Extract the [x, y] coordinate from the center of the cell holding the provided text.  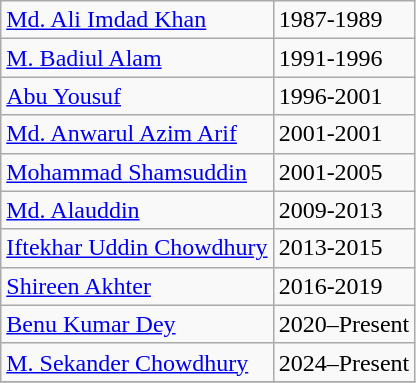
M. Sekander Chowdhury [137, 362]
Mohammad Shamsuddin [137, 172]
1996-2001 [344, 96]
Md. Ali Imdad Khan [137, 20]
Md. Anwarul Azim Arif [137, 134]
1987-1989 [344, 20]
Md. Alauddin [137, 210]
2020–Present [344, 324]
M. Badiul Alam [137, 58]
2024–Present [344, 362]
2009-2013 [344, 210]
1991-1996 [344, 58]
Iftekhar Uddin Chowdhury [137, 248]
2001-2005 [344, 172]
Shireen Akhter [137, 286]
Abu Yousuf [137, 96]
2001-2001 [344, 134]
2016-2019 [344, 286]
Benu Kumar Dey [137, 324]
2013-2015 [344, 248]
